From the cell containing the given text, extract its center point as (X, Y) coordinate. 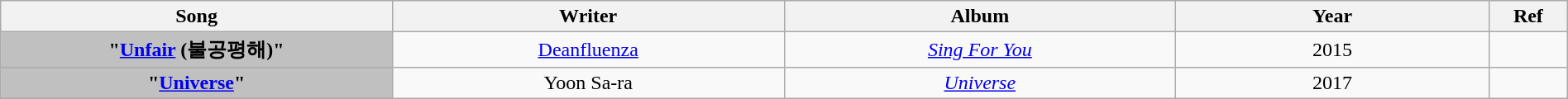
2015 (1333, 49)
"Universe" (197, 82)
Universe (980, 82)
"Unfair (불공평해)" (197, 49)
Deanfluenza (588, 49)
Song (197, 16)
Sing For You (980, 49)
Writer (588, 16)
Album (980, 16)
Yoon Sa-ra (588, 82)
Ref (1528, 16)
2017 (1333, 82)
Year (1333, 16)
